Scan for the cell matching the given text and deliver its [x, y] coordinate at center. 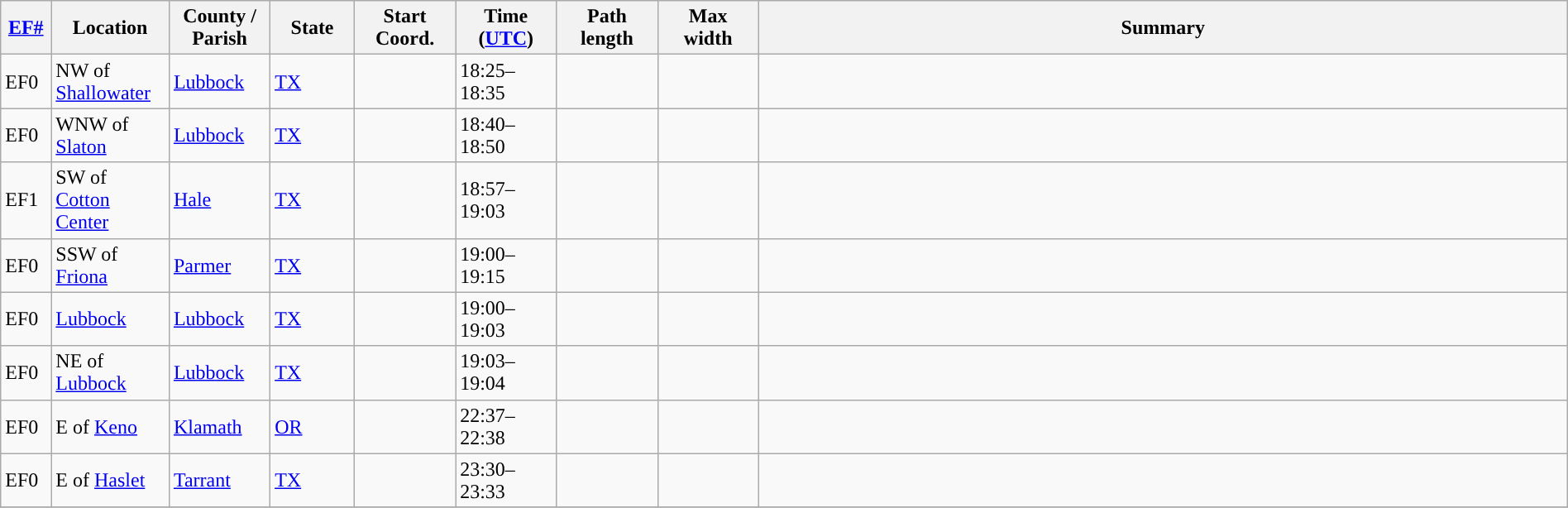
SSW of Friona [111, 265]
18:25–18:35 [506, 81]
Location [111, 28]
Start Coord. [404, 28]
OR [313, 427]
EF1 [26, 200]
NW of Shallowater [111, 81]
Time (UTC) [506, 28]
Summary [1163, 28]
22:37–22:38 [506, 427]
State [313, 28]
18:57–19:03 [506, 200]
WNW of Slaton [111, 136]
EF# [26, 28]
19:00–19:15 [506, 265]
19:00–19:03 [506, 319]
Klamath [219, 427]
NE of Lubbock [111, 372]
Parmer [219, 265]
County / Parish [219, 28]
19:03–19:04 [506, 372]
23:30–23:33 [506, 480]
E of Keno [111, 427]
18:40–18:50 [506, 136]
E of Haslet [111, 480]
Path length [607, 28]
Max width [708, 28]
Tarrant [219, 480]
SW of Cotton Center [111, 200]
Hale [219, 200]
